Return [X, Y] of the center of cell containing provided text 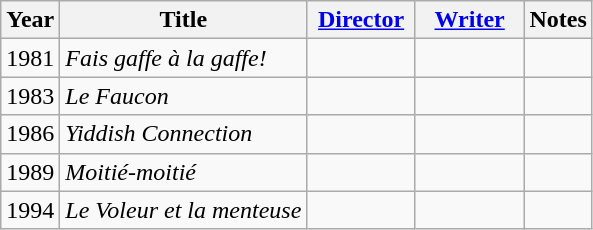
1994 [30, 210]
1989 [30, 172]
Year [30, 20]
Moitié-moitié [184, 172]
Writer [470, 20]
Fais gaffe à la gaffe! [184, 58]
Title [184, 20]
Director [362, 20]
Le Faucon [184, 96]
Le Voleur et la menteuse [184, 210]
1981 [30, 58]
Yiddish Connection [184, 134]
1983 [30, 96]
1986 [30, 134]
Notes [558, 20]
